Find where the given text appears and provide that cell's center as (X, Y) coordinate. 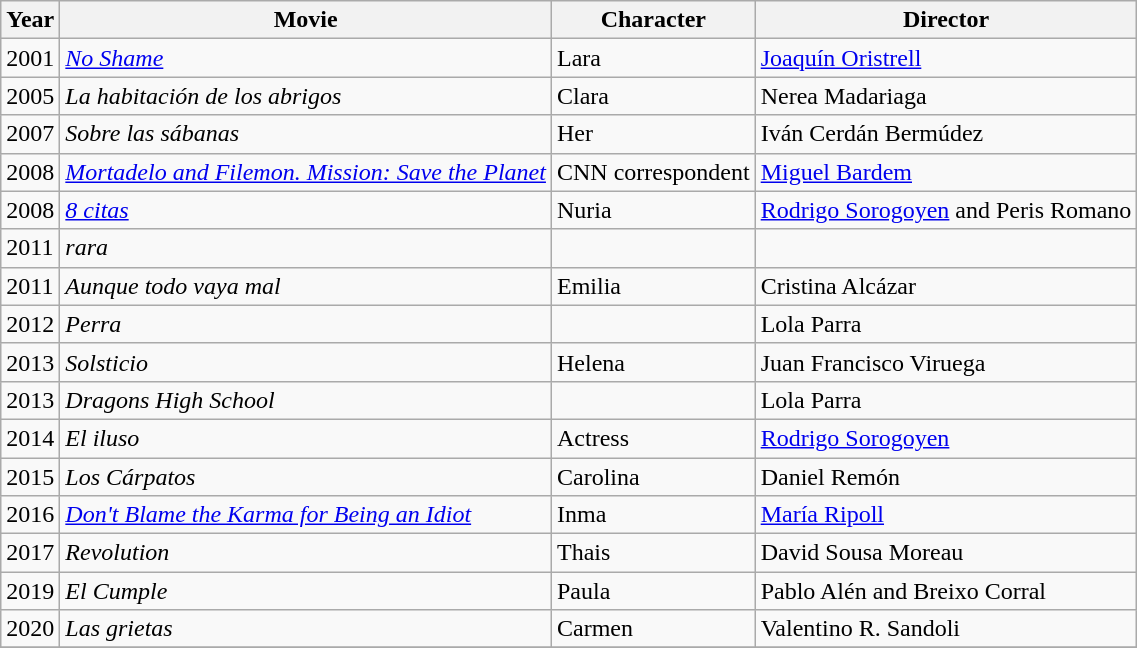
No Shame (306, 58)
Daniel Remón (946, 477)
Movie (306, 20)
2019 (30, 591)
CNN correspondent (653, 172)
Year (30, 20)
Director (946, 20)
Cristina Alcázar (946, 286)
Juan Francisco Viruega (946, 362)
Carolina (653, 477)
Carmen (653, 629)
2001 (30, 58)
La habitación de los abrigos (306, 96)
El Cumple (306, 591)
Sobre las sábanas (306, 134)
Character (653, 20)
Solsticio (306, 362)
Helena (653, 362)
2020 (30, 629)
Dragons High School (306, 400)
2015 (30, 477)
David Sousa Moreau (946, 553)
Valentino R. Sandoli (946, 629)
El iluso (306, 438)
2005 (30, 96)
rara (306, 248)
Aunque todo vaya mal (306, 286)
Rodrigo Sorogoyen and Peris Romano (946, 210)
2014 (30, 438)
2012 (30, 324)
Inma (653, 515)
8 citas (306, 210)
Revolution (306, 553)
Nerea Madariaga (946, 96)
Miguel Bardem (946, 172)
Nuria (653, 210)
Emilia (653, 286)
Clara (653, 96)
Las grietas (306, 629)
Don't Blame the Karma for Being an Idiot (306, 515)
Lara (653, 58)
2007 (30, 134)
2017 (30, 553)
Her (653, 134)
Pablo Alén and Breixo Corral (946, 591)
Iván Cerdán Bermúdez (946, 134)
María Ripoll (946, 515)
2016 (30, 515)
Mortadelo and Filemon. Mission: Save the Planet (306, 172)
Los Cárpatos (306, 477)
Thais (653, 553)
Rodrigo Sorogoyen (946, 438)
Paula (653, 591)
Joaquín Oristrell (946, 58)
Actress (653, 438)
Perra (306, 324)
